Detect which cell encompasses the target text, then output its (x, y) center coordinate. 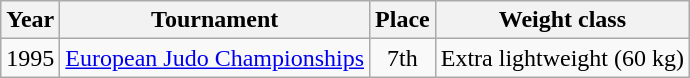
Tournament (215, 20)
European Judo Championships (215, 58)
Extra lightweight (60 kg) (562, 58)
Place (403, 20)
7th (403, 58)
1995 (30, 58)
Year (30, 20)
Weight class (562, 20)
